Return the [x, y] coordinate for the center point of the cell that contains the specified text.  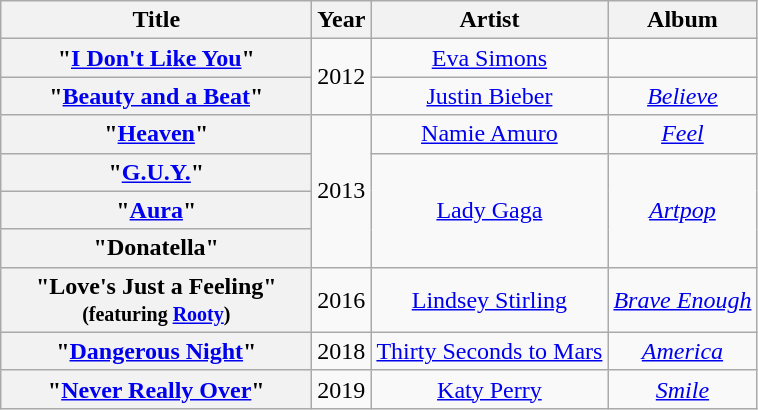
Artist [490, 20]
2019 [342, 389]
Katy Perry [490, 389]
America [682, 351]
Feel [682, 134]
2016 [342, 300]
2013 [342, 191]
Lindsey Stirling [490, 300]
2012 [342, 77]
Believe [682, 96]
Album [682, 20]
Lady Gaga [490, 210]
"I Don't Like You" [156, 58]
"G.U.Y." [156, 172]
Brave Enough [682, 300]
"Never Really Over" [156, 389]
"Aura" [156, 210]
2018 [342, 351]
Namie Amuro [490, 134]
"Love's Just a Feeling"(featuring Rooty) [156, 300]
Eva Simons [490, 58]
Title [156, 20]
"Donatella" [156, 248]
"Heaven" [156, 134]
"Beauty and a Beat" [156, 96]
Year [342, 20]
Thirty Seconds to Mars [490, 351]
"Dangerous Night" [156, 351]
Smile [682, 389]
Artpop [682, 210]
Justin Bieber [490, 96]
